Capture the cell that displays the provided text and extract its [X, Y] central coordinate. 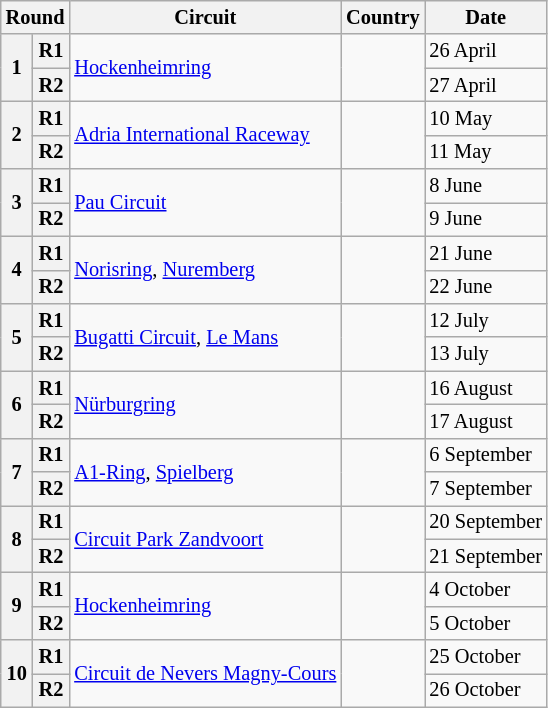
Circuit [205, 17]
2 [17, 134]
1 [17, 68]
16 August [485, 388]
A1-Ring, Spielberg [205, 472]
3 [17, 202]
12 July [485, 320]
7 September [485, 489]
13 July [485, 354]
10 [17, 674]
27 April [485, 85]
4 [17, 270]
17 August [485, 421]
5 October [485, 623]
26 October [485, 690]
7 [17, 472]
21 June [485, 253]
6 September [485, 455]
Bugatti Circuit, Le Mans [205, 336]
25 October [485, 657]
Pau Circuit [205, 202]
6 [17, 404]
26 April [485, 51]
Circuit de Nevers Magny-Cours [205, 674]
Norisring, Nuremberg [205, 270]
21 September [485, 556]
Nürburgring [205, 404]
10 May [485, 118]
Circuit Park Zandvoort [205, 538]
Adria International Raceway [205, 134]
11 May [485, 152]
5 [17, 336]
22 June [485, 287]
Country [382, 17]
8 June [485, 186]
20 September [485, 522]
8 [17, 538]
Date [485, 17]
Round [36, 17]
9 [17, 606]
4 October [485, 589]
9 June [485, 219]
